Find where the given text appears and provide that cell's center as [X, Y] coordinate. 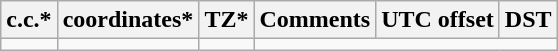
TZ* [226, 20]
DST [528, 20]
UTC offset [438, 20]
c.c.* [29, 20]
coordinates* [128, 20]
Comments [315, 20]
